Search for the cell housing the specified text and yield its [X, Y] center coordinate. 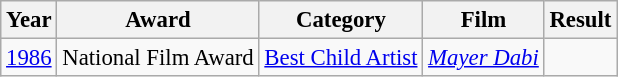
National Film Award [158, 58]
Award [158, 20]
Category [341, 20]
1986 [29, 58]
Year [29, 20]
Mayer Dabi [484, 58]
Result [580, 20]
Film [484, 20]
Best Child Artist [341, 58]
